Provide the [X, Y] coordinate of the cell's center where the given text is located.  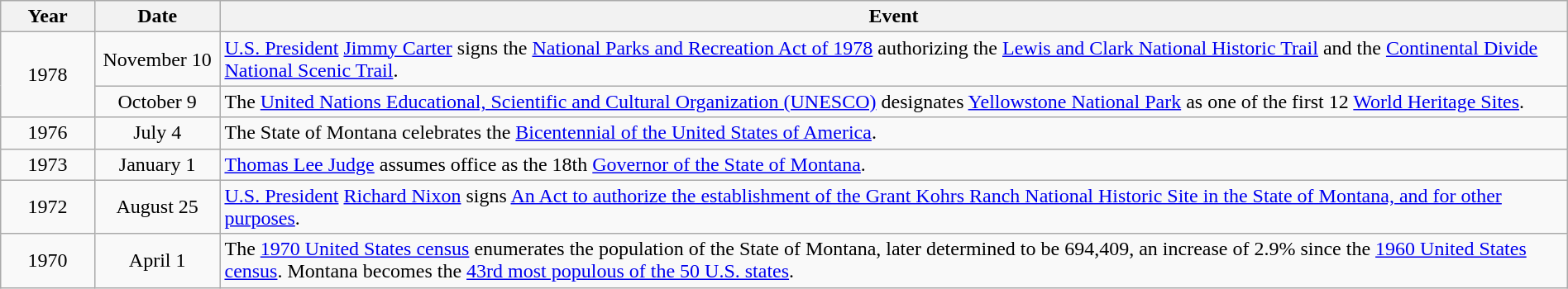
1978 [48, 74]
July 4 [157, 133]
1976 [48, 133]
August 25 [157, 206]
Event [893, 17]
Date [157, 17]
April 1 [157, 261]
November 10 [157, 59]
1970 [48, 261]
1973 [48, 164]
Thomas Lee Judge assumes office as the 18th Governor of the State of Montana. [893, 164]
January 1 [157, 164]
The State of Montana celebrates the Bicentennial of the United States of America. [893, 133]
Year [48, 17]
1972 [48, 206]
October 9 [157, 102]
